Identify which cell holds the provided text, then report its (X, Y) central coordinate. 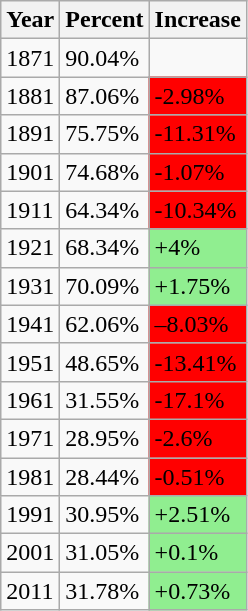
1891 (30, 134)
2001 (30, 553)
+0.1% (198, 553)
70.09% (104, 286)
-13.41% (198, 362)
31.05% (104, 553)
28.44% (104, 477)
-10.34% (198, 210)
–8.03% (198, 324)
+2.51% (198, 515)
-0.51% (198, 477)
87.06% (104, 96)
1951 (30, 362)
Percent (104, 20)
48.65% (104, 362)
1901 (30, 172)
1981 (30, 477)
90.04% (104, 58)
68.34% (104, 248)
+4% (198, 248)
31.78% (104, 591)
-2.98% (198, 96)
1921 (30, 248)
1931 (30, 286)
64.34% (104, 210)
+1.75% (198, 286)
1971 (30, 438)
74.68% (104, 172)
1991 (30, 515)
Year (30, 20)
-1.07% (198, 172)
28.95% (104, 438)
+0.73% (198, 591)
1871 (30, 58)
1961 (30, 400)
-17.1% (198, 400)
-2.6% (198, 438)
1881 (30, 96)
62.06% (104, 324)
75.75% (104, 134)
1941 (30, 324)
30.95% (104, 515)
2011 (30, 591)
1911 (30, 210)
Increase (198, 20)
31.55% (104, 400)
-11.31% (198, 134)
